Determine the [X, Y] coordinate at the center of the cell enclosing the given text.  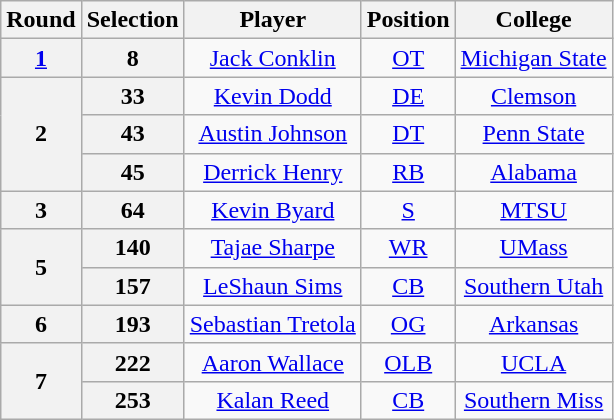
OG [408, 324]
Selection [132, 20]
Penn State [534, 134]
Kevin Byard [272, 210]
Round [41, 20]
Sebastian Tretola [272, 324]
Arkansas [534, 324]
DT [408, 134]
Alabama [534, 172]
Tajae Sharpe [272, 248]
OLB [408, 362]
Kalan Reed [272, 400]
RB [408, 172]
Derrick Henry [272, 172]
64 [132, 210]
Jack Conklin [272, 58]
Southern Miss [534, 400]
Southern Utah [534, 286]
UMass [534, 248]
Clemson [534, 96]
8 [132, 58]
253 [132, 400]
Player [272, 20]
33 [132, 96]
7 [41, 381]
DE [408, 96]
LeShaun Sims [272, 286]
WR [408, 248]
193 [132, 324]
Kevin Dodd [272, 96]
MTSU [534, 210]
Position [408, 20]
157 [132, 286]
45 [132, 172]
UCLA [534, 362]
Aaron Wallace [272, 362]
140 [132, 248]
Austin Johnson [272, 134]
College [534, 20]
1 [41, 58]
S [408, 210]
Michigan State [534, 58]
OT [408, 58]
5 [41, 267]
43 [132, 134]
3 [41, 210]
2 [41, 134]
6 [41, 324]
222 [132, 362]
